Identify which cell holds the provided text, then report its [X, Y] central coordinate. 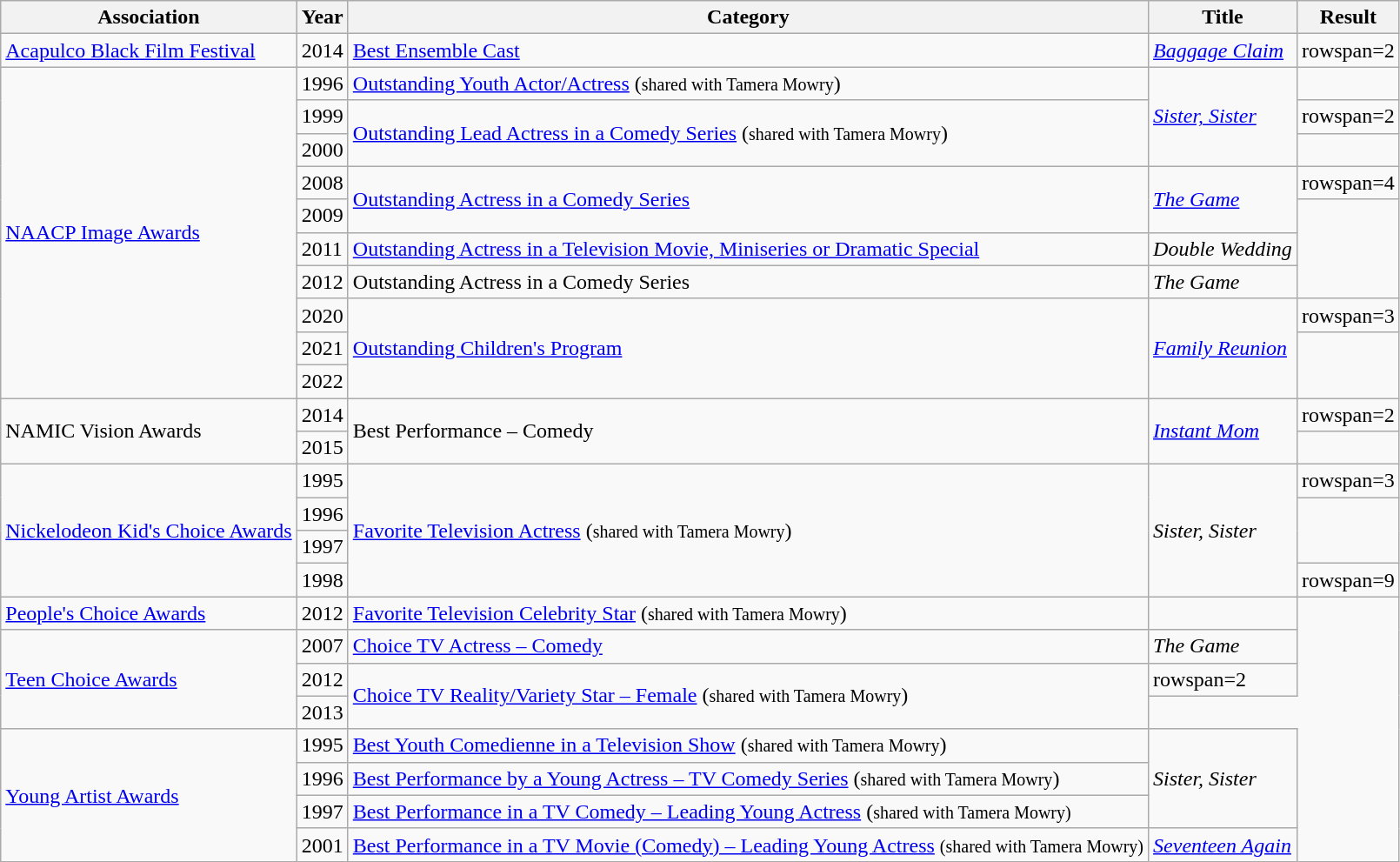
Choice TV Reality/Variety Star – Female (shared with Tamera Mowry) [748, 696]
2021 [322, 348]
Young Artist Awards [149, 795]
Instant Mom [1223, 431]
Outstanding Actress in a Television Movie, Miniseries or Dramatic Special [748, 249]
Choice TV Actress – Comedy [748, 646]
Nickelodeon Kid's Choice Awards [149, 531]
Best Performance – Comedy [748, 431]
NAMIC Vision Awards [149, 431]
2013 [322, 712]
Double Wedding [1223, 249]
Acapulco Black Film Festival [149, 50]
2008 [322, 183]
2009 [322, 216]
People's Choice Awards [149, 613]
1999 [322, 117]
2020 [322, 315]
Family Reunion [1223, 348]
Outstanding Children's Program [748, 348]
Category [748, 17]
rowspan=4 [1348, 183]
2007 [322, 646]
2001 [322, 845]
rowspan=9 [1348, 580]
Teen Choice Awards [149, 679]
Association [149, 17]
Best Performance by a Young Actress – TV Comedy Series (shared with Tamera Mowry) [748, 778]
Best Ensemble Cast [748, 50]
2000 [322, 150]
Favorite Television Celebrity Star (shared with Tamera Mowry) [748, 613]
Baggage Claim [1223, 50]
Best Performance in a TV Comedy – Leading Young Actress (shared with Tamera Mowry) [748, 812]
2015 [322, 448]
Outstanding Youth Actor/Actress (shared with Tamera Mowry) [748, 84]
Best Performance in a TV Movie (Comedy) – Leading Young Actress (shared with Tamera Mowry) [748, 845]
2011 [322, 249]
1998 [322, 580]
Favorite Television Actress (shared with Tamera Mowry) [748, 531]
2022 [322, 381]
Outstanding Lead Actress in a Comedy Series (shared with Tamera Mowry) [748, 133]
Seventeen Again [1223, 845]
Title [1223, 17]
Year [322, 17]
Best Youth Comedienne in a Television Show (shared with Tamera Mowry) [748, 745]
NAACP Image Awards [149, 233]
Result [1348, 17]
